Pinpoint the cell where the given text exists, returning its (x, y) midpoint coordinate. 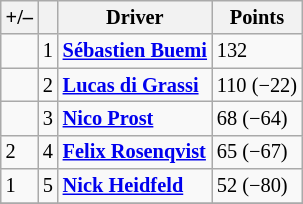
132 (257, 51)
110 (−22) (257, 85)
Nick Heidfeld (135, 186)
5 (48, 186)
65 (−67) (257, 152)
Sébastien Buemi (135, 51)
52 (−80) (257, 186)
Felix Rosenqvist (135, 152)
+/– (20, 17)
68 (−64) (257, 118)
Points (257, 17)
4 (48, 152)
Lucas di Grassi (135, 85)
Nico Prost (135, 118)
Driver (135, 17)
3 (48, 118)
